Capture the cell that displays the provided text and extract its [X, Y] central coordinate. 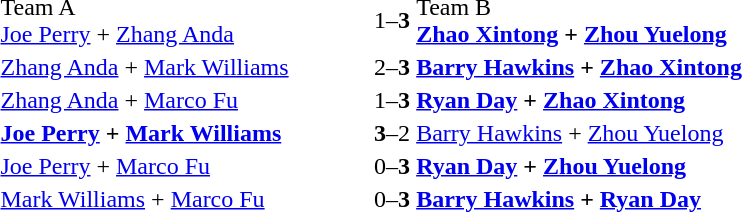
0–3 [392, 166]
2–3 [392, 67]
3–2 [392, 133]
1–3 [392, 100]
